Locate the cell with the specified text and output its [X, Y] center coordinate. 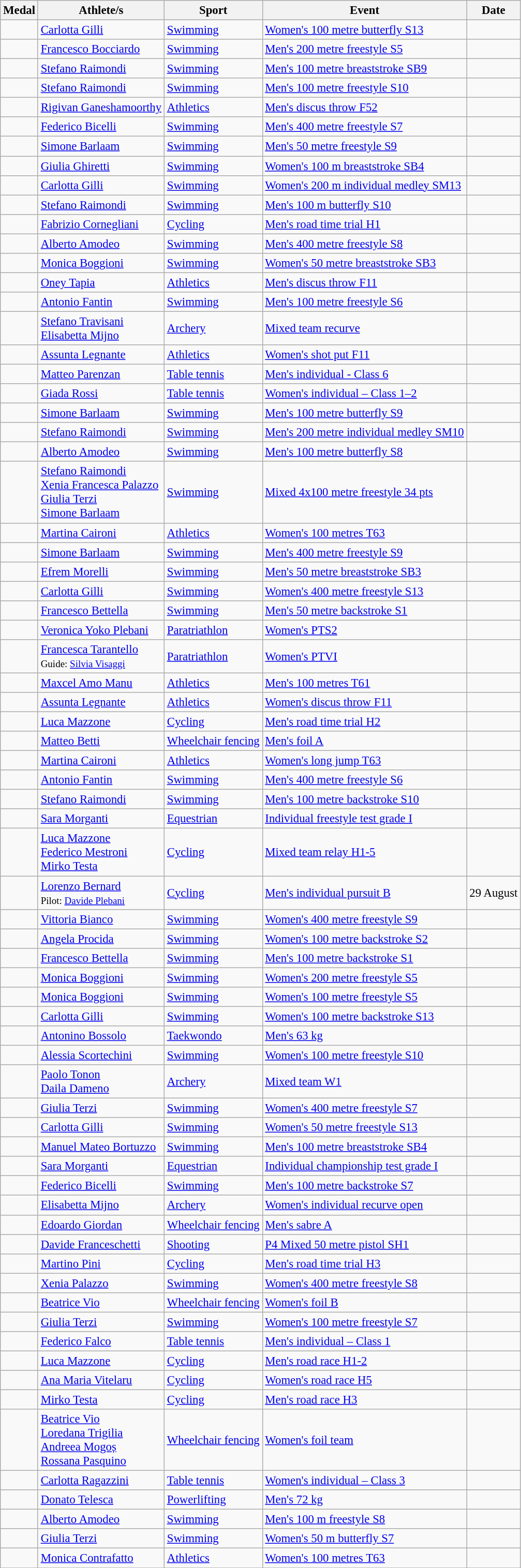
Women's foil team [364, 1440]
Oney Tapia [101, 282]
Men's 72 kg [364, 1500]
Rigivan Ganeshamoorthy [101, 108]
Men's 100 metre breaststroke SB4 [364, 1147]
Men's 400 metre freestyle S6 [364, 780]
Men's 400 metre freestyle S7 [364, 127]
Men's road race H3 [364, 1400]
Efrem Morelli [101, 571]
Women's 50 m butterfly S7 [364, 1539]
Women's 400 metre freestyle S13 [364, 591]
Powerlifting [213, 1500]
Women's 200 m individual medley SM13 [364, 185]
Men's 50 metre freestyle S9 [364, 146]
Monica Contrafatto [101, 1558]
Men's 400 metre freestyle S9 [364, 552]
Women's discus throw F11 [364, 702]
Taekwondo [213, 1036]
Manuel Mateo Bortuzzo [101, 1147]
Women's individual – Class 3 [364, 1481]
Men's road race H1-2 [364, 1361]
Federico Falco [101, 1341]
29 August [494, 893]
Carlotta Ragazzini [101, 1481]
Women's PTS2 [364, 630]
Vittoria Bianco [101, 919]
Ana Maria Vitelaru [101, 1380]
Antonino Bossolo [101, 1036]
Men's individual - Class 6 [364, 374]
Men's 100 metres T61 [364, 683]
Paolo TononDaila Dameno [101, 1082]
Men's road time trial H2 [364, 722]
Women's road race H5 [364, 1380]
Lorenzo BernardPilot: Davide Plebani [101, 893]
Men's 100 metre freestyle S10 [364, 88]
Men's sabre A [364, 1225]
Men's 100 m butterfly S10 [364, 205]
Women's 50 metre breaststroke SB3 [364, 263]
Women's 100 metre butterfly S13 [364, 30]
Men's discus throw F11 [364, 282]
Maxcel Amo Manu [101, 683]
Angela Procida [101, 939]
Mixed team recurve [364, 328]
Men's 100 metre backstroke S10 [364, 800]
Elisabetta Mijno [101, 1205]
Sport [213, 10]
Date [494, 10]
Men's individual – Class 1 [364, 1341]
Mixed team relay H1-5 [364, 852]
Matteo Parenzan [101, 374]
Women's PTVI [364, 657]
Giulia Ghiretti [101, 166]
Athlete/s [101, 10]
Men's 100 metre butterfly S8 [364, 452]
Men's road time trial H3 [364, 1263]
Men's road time trial H1 [364, 224]
Women's 400 metre freestyle S9 [364, 919]
Giada Rossi [101, 394]
Luca MazzoneFederico MestroniMirko Testa [101, 852]
Men's 400 metre freestyle S8 [364, 244]
Women's foil B [364, 1303]
Individual championship test grade I [364, 1166]
Men's 63 kg [364, 1036]
Medal [20, 10]
Women's 100 metre freestyle S10 [364, 1055]
Shooting [213, 1244]
Women's long jump T63 [364, 761]
Beatrice Vio [101, 1303]
Mirko Testa [101, 1400]
Women's 200 metre freestyle S5 [364, 977]
Men's 100 metre backstroke S1 [364, 958]
Stefano RaimondiXenia Francesca PalazzoGiulia TerziSimone Barlaam [101, 492]
Men's individual pursuit B [364, 893]
Women's 100 metre freestyle S7 [364, 1322]
Donato Telesca [101, 1500]
P4 Mixed 50 metre pistol SH1 [364, 1244]
Individual freestyle test grade I [364, 819]
Davide Franceschetti [101, 1244]
Mixed 4x100 metre freestyle 34 pts [364, 492]
Men's 50 metre breaststroke SB3 [364, 571]
Women's 100 metre freestyle S5 [364, 997]
Women's 100 m breaststroke SB4 [364, 166]
Men's 100 metre backstroke S7 [364, 1186]
Event [364, 10]
Women's 100 metre backstroke S2 [364, 939]
Men's 100 m freestyle S8 [364, 1519]
Matteo Betti [101, 741]
Men's 50 metre backstroke S1 [364, 611]
Men's foil A [364, 741]
Women's shot put F11 [364, 355]
Men's 200 metre individual medley SM10 [364, 432]
Veronica Yoko Plebani [101, 630]
Mixed team W1 [364, 1082]
Fabrizio Cornegliani [101, 224]
Edoardo Giordan [101, 1225]
Women's 50 metre freestyle S13 [364, 1127]
Martino Pini [101, 1263]
Stefano TravisaniElisabetta Mijno [101, 328]
Francesca TarantelloGuide: Silvia Visaggi [101, 657]
Women's 400 metre freestyle S8 [364, 1283]
Francesco Bocciardo [101, 49]
Men's discus throw F52 [364, 108]
Alessia Scortechini [101, 1055]
Men's 100 metre freestyle S6 [364, 302]
Women's individual – Class 1–2 [364, 394]
Women's 100 metre backstroke S13 [364, 1016]
Xenia Palazzo [101, 1283]
Men's 200 metre freestyle S5 [364, 49]
Beatrice VioLoredana TrigiliaAndreea MogoșRossana Pasquino [101, 1440]
Men's 100 metre breaststroke SB9 [364, 69]
Women's individual recurve open [364, 1205]
Women's 400 metre freestyle S7 [364, 1108]
Men's 100 metre butterfly S9 [364, 413]
